Determine the [X, Y] coordinate at the center of the cell enclosing the given text.  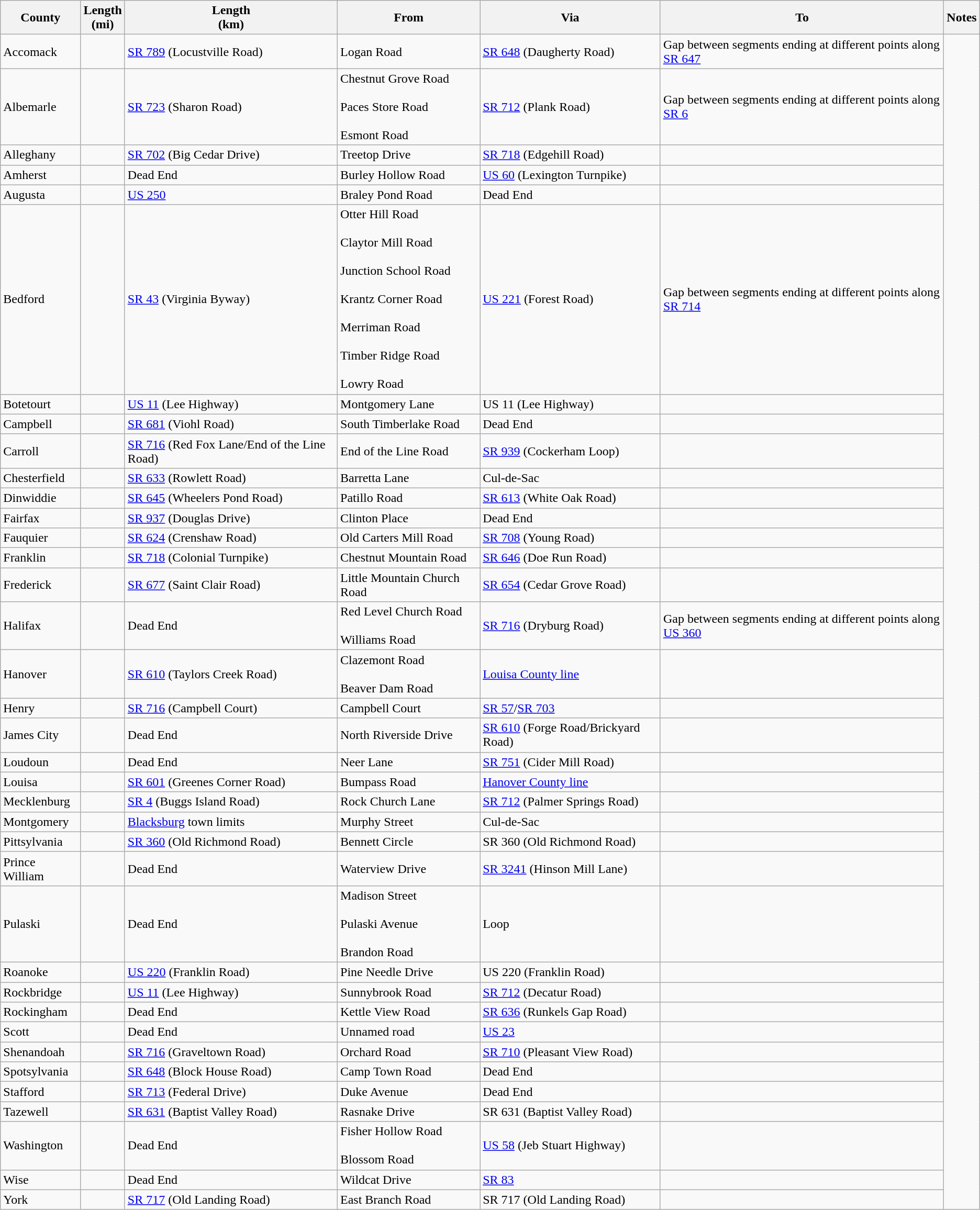
Campbell [41, 424]
US 23 [571, 1032]
SR 723 (Sharon Road) [231, 107]
SR 624 (Crenshaw Road) [231, 538]
To [802, 18]
Length(km) [231, 18]
US 60 (Lexington Turnpike) [571, 175]
Burley Hollow Road [409, 175]
Washington [41, 1146]
Camp Town Road [409, 1072]
SR 937 (Douglas Drive) [231, 518]
Otter Hill RoadClaytor Mill RoadJunction School RoadKrantz Corner RoadMerriman RoadTimber Ridge RoadLowry Road [409, 299]
SR 613 (White Oak Road) [571, 498]
Fauquier [41, 538]
Via [571, 18]
Old Carters Mill Road [409, 538]
Murphy Street [409, 822]
Duke Avenue [409, 1092]
Augusta [41, 195]
SR 648 (Daugherty Road) [571, 51]
SR 712 (Plank Road) [571, 107]
SR 789 (Locustville Road) [231, 51]
SR 677 (Saint Clair Road) [231, 585]
Clazemont RoadBeaver Dam Road [409, 674]
Logan Road [409, 51]
SR 751 (Cider Mill Road) [571, 762]
SR 718 (Edgehill Road) [571, 155]
Orchard Road [409, 1052]
Rasnake Drive [409, 1112]
SR 716 (Red Fox Lane/End of the Line Road) [231, 451]
SR 939 (Cockerham Loop) [571, 451]
Amherst [41, 175]
Gap between segments ending at different points along US 360 [802, 626]
SR 708 (Young Road) [571, 538]
SR 633 (Rowlett Road) [231, 478]
Little Mountain Church Road [409, 585]
SR 636 (Runkels Gap Road) [571, 1012]
Treetop Drive [409, 155]
Montgomery Lane [409, 404]
Frederick [41, 585]
Halifax [41, 626]
Stafford [41, 1092]
Roanoke [41, 972]
SR 702 (Big Cedar Drive) [231, 155]
SR 713 (Federal Drive) [231, 1092]
SR 718 (Colonial Turnpike) [231, 558]
Chestnut Grove RoadPaces Store RoadEsmont Road [409, 107]
SR 716 (Dryburg Road) [571, 626]
SR 57/SR 703 [571, 708]
Chesterfield [41, 478]
SR 712 (Decatur Road) [571, 992]
SR 681 (Viohl Road) [231, 424]
Carroll [41, 451]
Rockbridge [41, 992]
Hanover County line [571, 782]
Chestnut Mountain Road [409, 558]
SR 646 (Doe Run Road) [571, 558]
Pulaski [41, 924]
US 221 (Forest Road) [571, 299]
Kettle View Road [409, 1012]
Rockingham [41, 1012]
SR 716 (Graveltown Road) [231, 1052]
Wildcat Drive [409, 1180]
Franklin [41, 558]
US 250 [231, 195]
James City [41, 735]
Louisa [41, 782]
Gap between segments ending at different points along SR 6 [802, 107]
Scott [41, 1032]
Gap between segments ending at different points along SR 647 [802, 51]
Sunnybrook Road [409, 992]
Hanover [41, 674]
County [41, 18]
Bennett Circle [409, 842]
Madison StreetPulaski AvenueBrandon Road [409, 924]
Botetourt [41, 404]
Alleghany [41, 155]
Mecklenburg [41, 802]
SR 601 (Greenes Corner Road) [231, 782]
SR 83 [571, 1180]
Loop [571, 924]
SR 610 (Forge Road/Brickyard Road) [571, 735]
Barretta Lane [409, 478]
SR 610 (Taylors Creek Road) [231, 674]
Accomack [41, 51]
Red Level Church RoadWilliams Road [409, 626]
Rock Church Lane [409, 802]
Pine Needle Drive [409, 972]
Shenandoah [41, 1052]
Campbell Court [409, 708]
Montgomery [41, 822]
Loudoun [41, 762]
US 58 (Jeb Stuart Highway) [571, 1146]
End of the Line Road [409, 451]
SR 716 (Campbell Court) [231, 708]
Blacksburg town limits [231, 822]
Louisa County line [571, 674]
East Branch Road [409, 1200]
Pittsylvania [41, 842]
North Riverside Drive [409, 735]
Gap between segments ending at different points along SR 714 [802, 299]
SR 4 (Buggs Island Road) [231, 802]
South Timberlake Road [409, 424]
Dinwiddie [41, 498]
Wise [41, 1180]
Braley Pond Road [409, 195]
SR 710 (Pleasant View Road) [571, 1052]
Unnamed road [409, 1032]
Bumpass Road [409, 782]
Spotsylvania [41, 1072]
SR 43 (Virginia Byway) [231, 299]
SR 654 (Cedar Grove Road) [571, 585]
SR 712 (Palmer Springs Road) [571, 802]
Bedford [41, 299]
Notes [962, 18]
Prince William [41, 869]
Tazewell [41, 1112]
SR 648 (Block House Road) [231, 1072]
Fisher Hollow RoadBlossom Road [409, 1146]
Albemarle [41, 107]
Waterview Drive [409, 869]
York [41, 1200]
Patillo Road [409, 498]
Clinton Place [409, 518]
SR 3241 (Hinson Mill Lane) [571, 869]
Length(mi) [103, 18]
Neer Lane [409, 762]
Fairfax [41, 518]
Henry [41, 708]
From [409, 18]
SR 645 (Wheelers Pond Road) [231, 498]
